Identify which cell holds the provided text, then report its (x, y) central coordinate. 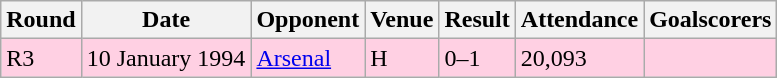
R3 (41, 58)
Attendance (579, 20)
Arsenal (308, 58)
Round (41, 20)
Result (477, 20)
H (402, 58)
20,093 (579, 58)
Date (166, 20)
Opponent (308, 20)
10 January 1994 (166, 58)
Goalscorers (710, 20)
0–1 (477, 58)
Venue (402, 20)
